For the text-containing cell, return its midpoint in [x, y] coordinate format. 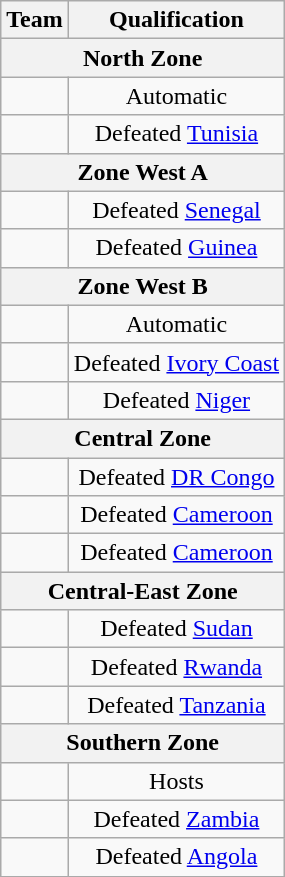
Southern Zone [143, 743]
Qualification [176, 20]
Hosts [176, 781]
Defeated Sudan [176, 629]
Defeated Angola [176, 857]
Defeated Ivory Coast [176, 362]
Zone West B [143, 286]
Defeated Tunisia [176, 134]
Zone West A [143, 172]
Defeated Niger [176, 400]
Central Zone [143, 438]
North Zone [143, 58]
Defeated Senegal [176, 210]
Defeated Rwanda [176, 667]
Defeated Guinea [176, 248]
Defeated DR Congo [176, 477]
Defeated Zambia [176, 819]
Team [35, 20]
Central-East Zone [143, 591]
Defeated Tanzania [176, 705]
